Extract the (X, Y) coordinate from the center of the cell holding the provided text.  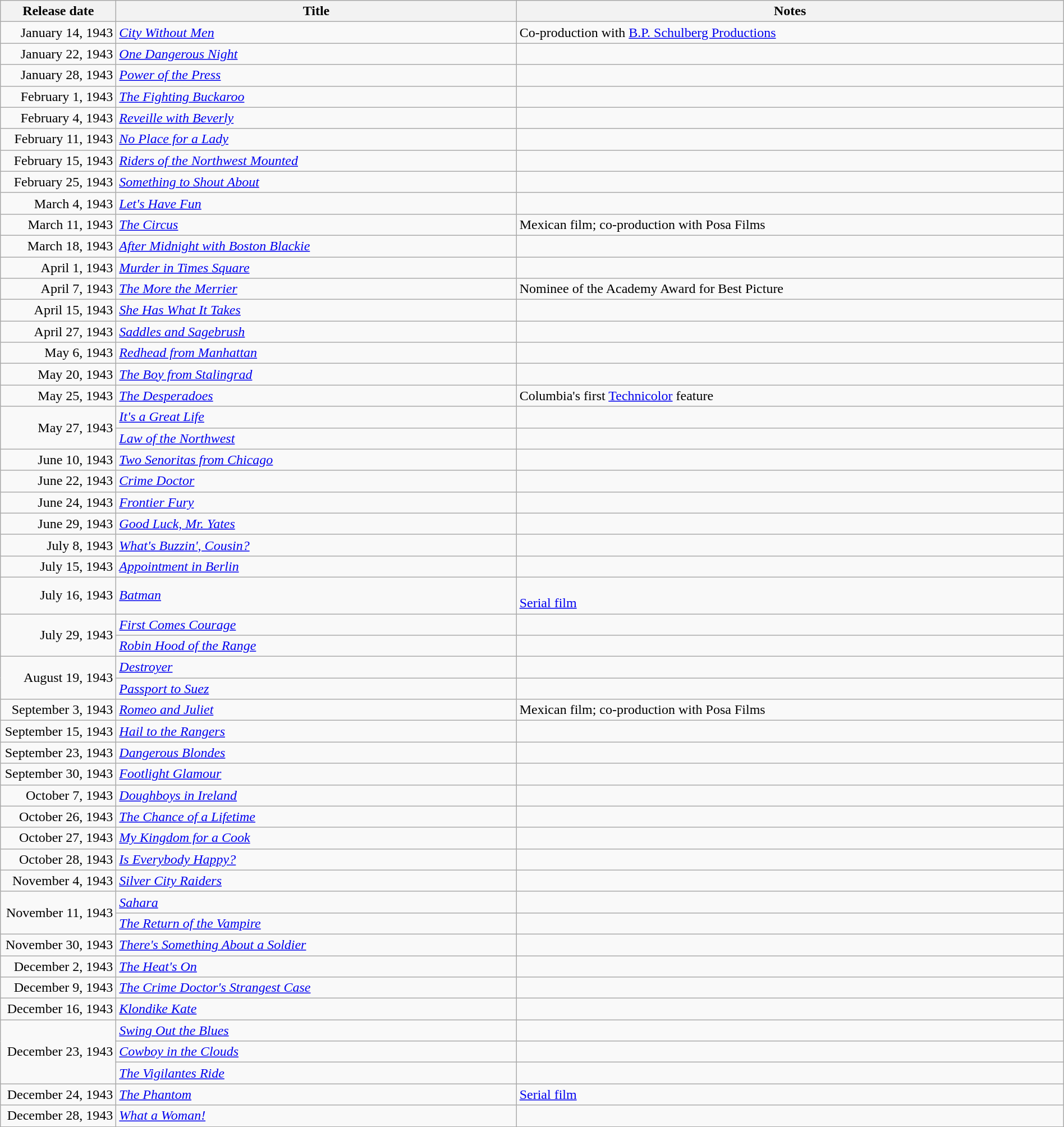
Nominee of the Academy Award for Best Picture (790, 289)
October 28, 1943 (58, 859)
Something to Shout About (317, 182)
October 7, 1943 (58, 795)
February 4, 1943 (58, 118)
December 9, 1943 (58, 988)
Reveille with Beverly (317, 118)
March 11, 1943 (58, 225)
No Place for a Lady (317, 139)
November 4, 1943 (58, 881)
There's Something About a Soldier (317, 945)
Hail to the Rangers (317, 731)
The Chance of a Lifetime (317, 817)
March 4, 1943 (58, 203)
Frontier Fury (317, 502)
One Dangerous Night (317, 54)
January 22, 1943 (58, 54)
April 27, 1943 (58, 332)
March 18, 1943 (58, 246)
October 26, 1943 (58, 817)
First Comes Courage (317, 625)
May 20, 1943 (58, 374)
Footlight Glamour (317, 774)
What's Buzzin', Cousin? (317, 545)
The Vigilantes Ride (317, 1073)
Two Senoritas from Chicago (317, 460)
August 19, 1943 (58, 678)
December 2, 1943 (58, 966)
Power of the Press (317, 75)
Law of the Northwest (317, 438)
July 15, 1943 (58, 566)
Robin Hood of the Range (317, 646)
The Desperadoes (317, 396)
Redhead from Manhattan (317, 353)
Let's Have Fun (317, 203)
Is Everybody Happy? (317, 859)
Passport to Suez (317, 689)
Title (317, 11)
My Kingdom for a Cook (317, 838)
June 24, 1943 (58, 502)
June 10, 1943 (58, 460)
The Phantom (317, 1094)
October 27, 1943 (58, 838)
December 28, 1943 (58, 1116)
Dangerous Blondes (317, 753)
May 27, 1943 (58, 428)
April 15, 1943 (58, 310)
Sahara (317, 902)
Destroyer (317, 667)
May 25, 1943 (58, 396)
Cowboy in the Clouds (317, 1052)
Co-production with B.P. Schulberg Productions (790, 33)
February 15, 1943 (58, 161)
December 24, 1943 (58, 1094)
Doughboys in Ireland (317, 795)
Crime Doctor (317, 481)
September 23, 1943 (58, 753)
September 30, 1943 (58, 774)
Saddles and Sagebrush (317, 332)
Appointment in Berlin (317, 566)
Klondike Kate (317, 1009)
She Has What It Takes (317, 310)
The Return of the Vampire (317, 923)
The More the Merrier (317, 289)
January 14, 1943 (58, 33)
December 16, 1943 (58, 1009)
Romeo and Juliet (317, 710)
Good Luck, Mr. Yates (317, 524)
February 11, 1943 (58, 139)
What a Woman! (317, 1116)
The Boy from Stalingrad (317, 374)
April 1, 1943 (58, 268)
January 28, 1943 (58, 75)
Silver City Raiders (317, 881)
February 1, 1943 (58, 97)
June 29, 1943 (58, 524)
Columbia's first Technicolor feature (790, 396)
Riders of the Northwest Mounted (317, 161)
November 11, 1943 (58, 913)
It's a Great Life (317, 417)
June 22, 1943 (58, 481)
February 25, 1943 (58, 182)
July 29, 1943 (58, 635)
September 3, 1943 (58, 710)
September 15, 1943 (58, 731)
November 30, 1943 (58, 945)
July 16, 1943 (58, 595)
Release date (58, 11)
Batman (317, 595)
The Circus (317, 225)
After Midnight with Boston Blackie (317, 246)
July 8, 1943 (58, 545)
The Fighting Buckaroo (317, 97)
The Heat's On (317, 966)
December 23, 1943 (58, 1052)
April 7, 1943 (58, 289)
May 6, 1943 (58, 353)
Murder in Times Square (317, 268)
City Without Men (317, 33)
The Crime Doctor's Strangest Case (317, 988)
Swing Out the Blues (317, 1030)
Notes (790, 11)
